Identify which cell holds the provided text, then report its [X, Y] central coordinate. 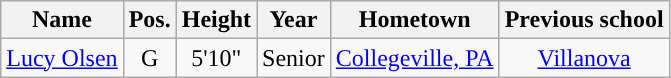
Year [294, 20]
Height [216, 20]
5'10" [216, 58]
G [150, 58]
Lucy Olsen [62, 58]
Senior [294, 58]
Name [62, 20]
Previous school [584, 20]
Villanova [584, 58]
Pos. [150, 20]
Hometown [414, 20]
Collegeville, PA [414, 58]
